Pinpoint the cell where the given text exists, returning its [X, Y] midpoint coordinate. 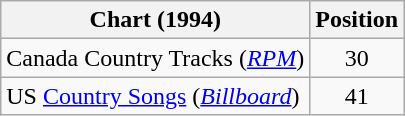
US Country Songs (Billboard) [156, 96]
Chart (1994) [156, 20]
30 [357, 58]
Position [357, 20]
41 [357, 96]
Canada Country Tracks (RPM) [156, 58]
